Determine the (x, y) coordinate at the center of the cell enclosing the given text.  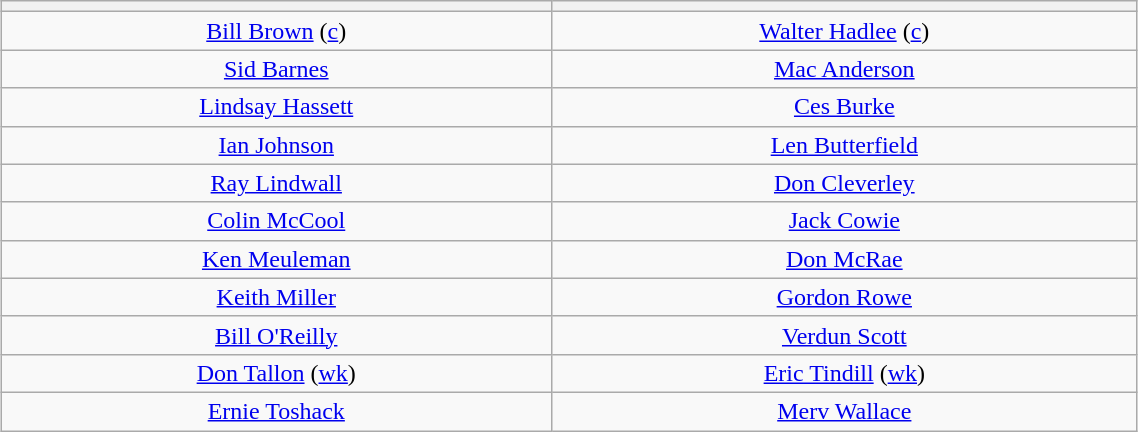
Ernie Toshack (276, 411)
Ray Lindwall (276, 183)
Bill O'Reilly (276, 335)
Mac Anderson (844, 69)
Merv Wallace (844, 411)
Ken Meuleman (276, 259)
Eric Tindill (wk) (844, 373)
Keith Miller (276, 297)
Don Tallon (wk) (276, 373)
Sid Barnes (276, 69)
Don McRae (844, 259)
Verdun Scott (844, 335)
Lindsay Hassett (276, 107)
Walter Hadlee (c) (844, 31)
Gordon Rowe (844, 297)
Bill Brown (c) (276, 31)
Ian Johnson (276, 145)
Don Cleverley (844, 183)
Colin McCool (276, 221)
Jack Cowie (844, 221)
Len Butterfield (844, 145)
Ces Burke (844, 107)
